Scan for the cell matching the given text and deliver its (X, Y) coordinate at center. 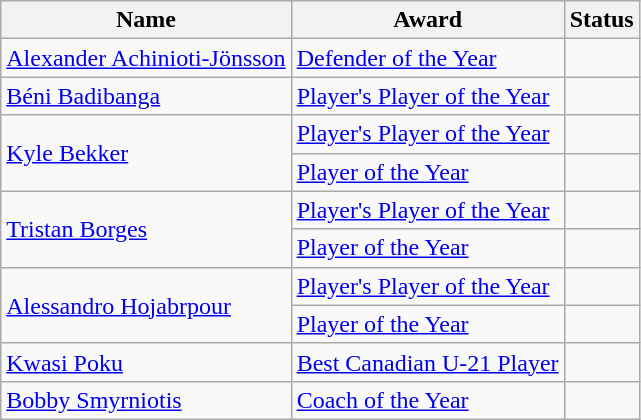
Kwasi Poku (146, 362)
Bobby Smyrniotis (146, 400)
Alexander Achinioti-Jönsson (146, 58)
Defender of the Year (428, 58)
Alessandro Hojabrpour (146, 305)
Best Canadian U-21 Player (428, 362)
Coach of the Year (428, 400)
Kyle Bekker (146, 153)
Name (146, 20)
Tristan Borges (146, 229)
Award (428, 20)
Status (602, 20)
Béni Badibanga (146, 96)
